Find where the given text appears and provide that cell's center as [X, Y] coordinate. 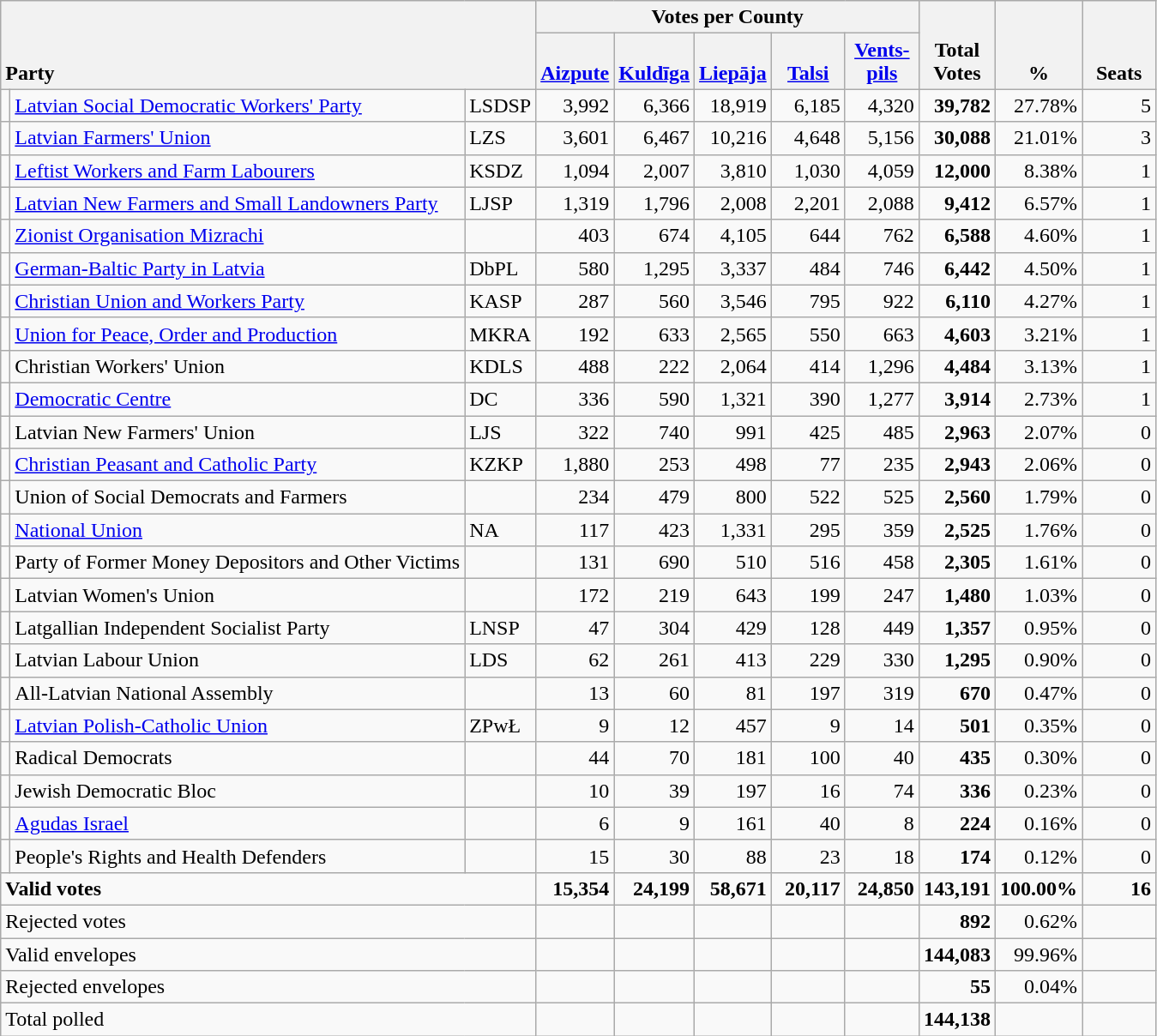
Total polled [268, 1020]
414 [808, 366]
20,117 [808, 888]
0.23% [1038, 791]
39,782 [957, 105]
429 [733, 628]
234 [575, 497]
117 [575, 530]
Latvian Farmers' Union [238, 138]
0.12% [1038, 856]
4,648 [808, 138]
2.07% [1038, 431]
1,796 [654, 203]
4.50% [1038, 268]
NA [501, 530]
Rejected envelopes [268, 987]
192 [575, 334]
0.47% [1038, 693]
457 [733, 726]
3,337 [733, 268]
663 [882, 334]
5 [1119, 105]
892 [957, 921]
Party [268, 45]
144,083 [957, 955]
LSDSP [501, 105]
70 [654, 758]
77 [808, 465]
6.57% [1038, 203]
1,319 [575, 203]
Jewish Democratic Bloc [238, 791]
Latvian Women's Union [238, 595]
10,216 [733, 138]
6,366 [654, 105]
488 [575, 366]
6,110 [957, 301]
Christian Workers' Union [238, 366]
633 [654, 334]
485 [882, 431]
0.04% [1038, 987]
4,105 [733, 236]
3,992 [575, 105]
Latvian Polish-Catholic Union [238, 726]
0.90% [1038, 660]
1.79% [1038, 497]
423 [654, 530]
247 [882, 595]
674 [654, 236]
LDS [501, 660]
235 [882, 465]
4.60% [1038, 236]
LZS [501, 138]
1,296 [882, 366]
81 [733, 693]
88 [733, 856]
253 [654, 465]
1,331 [733, 530]
128 [808, 628]
2,088 [882, 203]
13 [575, 693]
740 [654, 431]
670 [957, 693]
Leftist Workers and Farm Labourers [238, 171]
Valid envelopes [268, 955]
6,442 [957, 268]
2,008 [733, 203]
24,850 [882, 888]
3,601 [575, 138]
1,277 [882, 399]
Vents- pils [882, 62]
222 [654, 366]
4,320 [882, 105]
590 [654, 399]
100 [808, 758]
287 [575, 301]
LJSP [501, 203]
458 [882, 563]
6,467 [654, 138]
47 [575, 628]
2,943 [957, 465]
4,484 [957, 366]
KSDZ [501, 171]
5,156 [882, 138]
Latvian Social Democratic Workers' Party [238, 105]
1,030 [808, 171]
58,671 [733, 888]
National Union [238, 530]
% [1038, 45]
Party of Former Money Depositors and Other Victims [238, 563]
0.95% [1038, 628]
219 [654, 595]
2,525 [957, 530]
1,094 [575, 171]
24,199 [654, 888]
6 [575, 823]
0.35% [1038, 726]
425 [808, 431]
Radical Democrats [238, 758]
2.06% [1038, 465]
18,919 [733, 105]
304 [654, 628]
1.76% [1038, 530]
Kuldīga [654, 62]
3.13% [1038, 366]
1,357 [957, 628]
60 [654, 693]
99.96% [1038, 955]
KZKP [501, 465]
12 [654, 726]
Latvian New Farmers and Small Landowners Party [238, 203]
516 [808, 563]
0.16% [1038, 823]
2,064 [733, 366]
2,560 [957, 497]
229 [808, 660]
German-Baltic Party in Latvia [238, 268]
484 [808, 268]
922 [882, 301]
DC [501, 399]
39 [654, 791]
3,810 [733, 171]
143,191 [957, 888]
174 [957, 856]
30,088 [957, 138]
643 [733, 595]
510 [733, 563]
4,059 [882, 171]
199 [808, 595]
2,201 [808, 203]
14 [882, 726]
3,914 [957, 399]
Talsi [808, 62]
0.62% [1038, 921]
Liepāja [733, 62]
Union for Peace, Order and Production [238, 334]
1.61% [1038, 563]
10 [575, 791]
2,565 [733, 334]
181 [733, 758]
991 [733, 431]
100.00% [1038, 888]
62 [575, 660]
ZPwŁ [501, 726]
55 [957, 987]
449 [882, 628]
30 [654, 856]
9,412 [957, 203]
Latvian New Farmers' Union [238, 431]
795 [808, 301]
644 [808, 236]
161 [733, 823]
3,546 [733, 301]
MKRA [501, 334]
2,007 [654, 171]
Votes per County [727, 17]
224 [957, 823]
All-Latvian National Assembly [238, 693]
4,603 [957, 334]
435 [957, 758]
KDLS [501, 366]
3 [1119, 138]
Democratic Centre [238, 399]
Rejected votes [268, 921]
1,321 [733, 399]
DbPL [501, 268]
501 [957, 726]
413 [733, 660]
1,480 [957, 595]
3.21% [1038, 334]
6,185 [808, 105]
746 [882, 268]
Christian Union and Workers Party [238, 301]
2.73% [1038, 399]
Agudas Israel [238, 823]
403 [575, 236]
Seats [1119, 45]
144,138 [957, 1020]
8 [882, 823]
21.01% [1038, 138]
580 [575, 268]
2,305 [957, 563]
LNSP [501, 628]
359 [882, 530]
Valid votes [268, 888]
522 [808, 497]
Aizpute [575, 62]
172 [575, 595]
525 [882, 497]
322 [575, 431]
762 [882, 236]
4.27% [1038, 301]
LJS [501, 431]
0.30% [1038, 758]
550 [808, 334]
479 [654, 497]
Christian Peasant and Catholic Party [238, 465]
330 [882, 660]
74 [882, 791]
23 [808, 856]
1.03% [1038, 595]
261 [654, 660]
690 [654, 563]
1,880 [575, 465]
Latgallian Independent Socialist Party [238, 628]
560 [654, 301]
390 [808, 399]
8.38% [1038, 171]
Zionist Organisation Mizrachi [238, 236]
319 [882, 693]
12,000 [957, 171]
131 [575, 563]
2,963 [957, 431]
27.78% [1038, 105]
People's Rights and Health Defenders [238, 856]
15 [575, 856]
Union of Social Democrats and Farmers [238, 497]
6,588 [957, 236]
18 [882, 856]
800 [733, 497]
KASP [501, 301]
Latvian Labour Union [238, 660]
15,354 [575, 888]
295 [808, 530]
44 [575, 758]
498 [733, 465]
Total Votes [957, 45]
